Locate the cell with the specified text and output its [x, y] center coordinate. 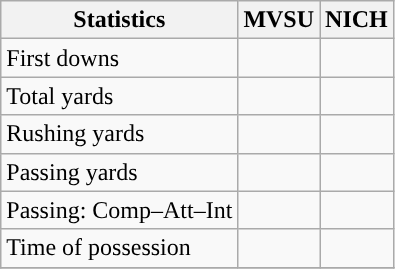
NICH [357, 20]
Time of possession [120, 248]
First downs [120, 58]
Passing yards [120, 172]
Statistics [120, 20]
Rushing yards [120, 134]
MVSU [279, 20]
Total yards [120, 96]
Passing: Comp–Att–Int [120, 210]
